Search for the cell housing the specified text and yield its (x, y) center coordinate. 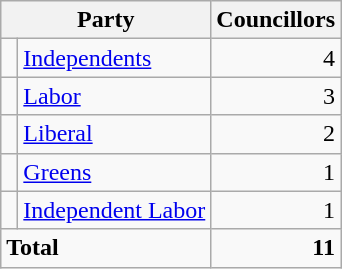
2 (276, 134)
11 (276, 248)
Labor (114, 96)
Total (106, 248)
Independent Labor (114, 210)
3 (276, 96)
Councillors (276, 20)
Greens (114, 172)
Party (106, 20)
Independents (114, 58)
4 (276, 58)
Liberal (114, 134)
